Provide the [X, Y] coordinate of the cell's center where the given text is located.  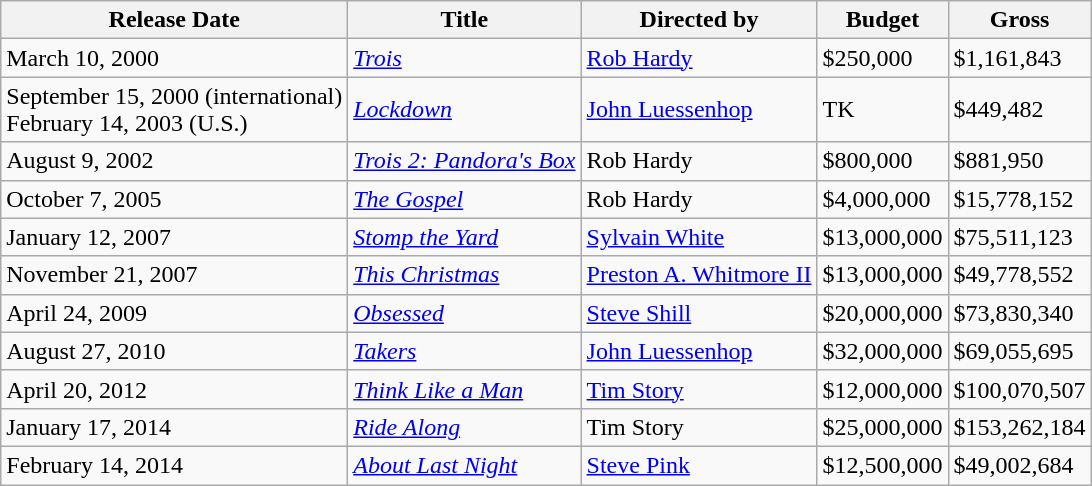
August 27, 2010 [174, 351]
$20,000,000 [882, 313]
$153,262,184 [1020, 427]
$32,000,000 [882, 351]
September 15, 2000 (international)February 14, 2003 (U.S.) [174, 110]
$1,161,843 [1020, 58]
Release Date [174, 20]
Takers [464, 351]
Title [464, 20]
The Gospel [464, 199]
Gross [1020, 20]
Trois 2: Pandora's Box [464, 161]
Steve Pink [699, 465]
$49,002,684 [1020, 465]
April 24, 2009 [174, 313]
$73,830,340 [1020, 313]
$800,000 [882, 161]
January 12, 2007 [174, 237]
Preston A. Whitmore II [699, 275]
Trois [464, 58]
TK [882, 110]
$4,000,000 [882, 199]
$100,070,507 [1020, 389]
This Christmas [464, 275]
$75,511,123 [1020, 237]
Directed by [699, 20]
Ride Along [464, 427]
$12,500,000 [882, 465]
November 21, 2007 [174, 275]
$12,000,000 [882, 389]
$25,000,000 [882, 427]
February 14, 2014 [174, 465]
August 9, 2002 [174, 161]
April 20, 2012 [174, 389]
$15,778,152 [1020, 199]
March 10, 2000 [174, 58]
October 7, 2005 [174, 199]
Think Like a Man [464, 389]
$449,482 [1020, 110]
Budget [882, 20]
Obsessed [464, 313]
Lockdown [464, 110]
About Last Night [464, 465]
$49,778,552 [1020, 275]
Sylvain White [699, 237]
$69,055,695 [1020, 351]
Stomp the Yard [464, 237]
Steve Shill [699, 313]
$250,000 [882, 58]
$881,950 [1020, 161]
January 17, 2014 [174, 427]
